From the cell containing the given text, extract its center point as (x, y) coordinate. 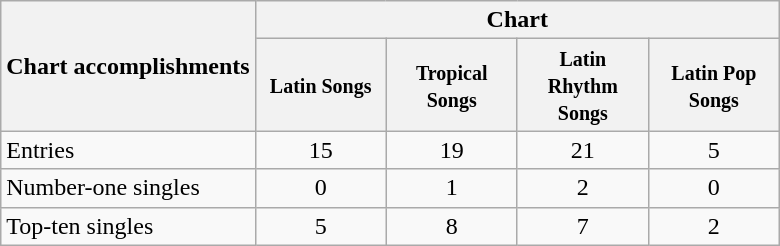
8 (452, 226)
Tropical Songs (452, 85)
21 (582, 150)
Latin Rhythm Songs (582, 85)
Entries (128, 150)
Chart (517, 20)
Chart accomplishments (128, 66)
19 (452, 150)
Number-one singles (128, 188)
Latin Songs (320, 85)
Top-ten singles (128, 226)
7 (582, 226)
Latin Pop Songs (714, 85)
15 (320, 150)
1 (452, 188)
